From the cell containing the given text, extract its center point as [x, y] coordinate. 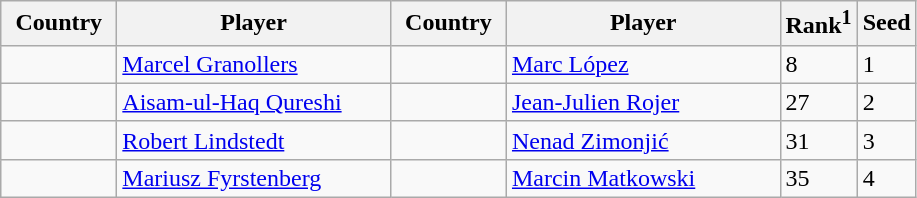
Robert Lindstedt [254, 140]
Seed [886, 24]
Mariusz Fyrstenberg [254, 178]
Jean-Julien Rojer [643, 102]
35 [818, 178]
27 [818, 102]
Marcel Granollers [254, 64]
Aisam-ul-Haq Qureshi [254, 102]
2 [886, 102]
31 [818, 140]
8 [818, 64]
Marc López [643, 64]
Marcin Matkowski [643, 178]
1 [886, 64]
Nenad Zimonjić [643, 140]
4 [886, 178]
3 [886, 140]
Rank1 [818, 24]
